Find where the given text appears and provide that cell's center as (X, Y) coordinate. 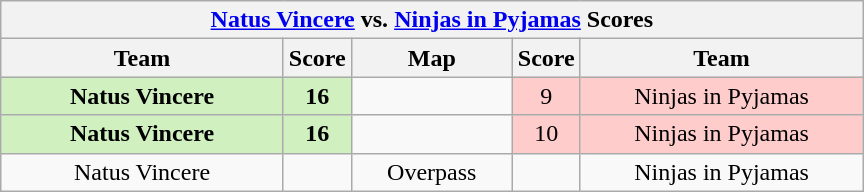
Map (432, 58)
9 (546, 96)
Overpass (432, 172)
10 (546, 134)
Natus Vincere vs. Ninjas in Pyjamas Scores (432, 20)
